Provide the [x, y] coordinate of the cell's center where the given text is located.  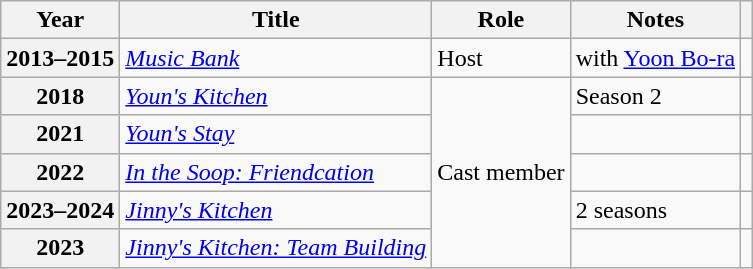
Youn's Kitchen [276, 96]
2022 [60, 172]
Youn's Stay [276, 134]
2018 [60, 96]
Role [501, 20]
2 seasons [655, 210]
Season 2 [655, 96]
Music Bank [276, 58]
2013–2015 [60, 58]
Jinny's Kitchen [276, 210]
Year [60, 20]
Cast member [501, 172]
2023 [60, 248]
2023–2024 [60, 210]
2021 [60, 134]
Notes [655, 20]
with Yoon Bo-ra [655, 58]
Jinny's Kitchen: Team Building [276, 248]
Host [501, 58]
Title [276, 20]
In the Soop: Friendcation [276, 172]
